Extract the (X, Y) coordinate from the center of the cell holding the provided text.  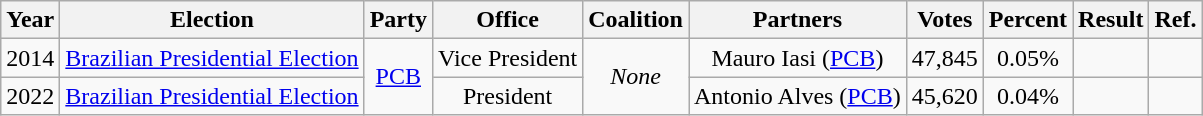
Result (1111, 20)
Party (398, 20)
2022 (30, 96)
Percent (1028, 20)
Vice President (507, 58)
President (507, 96)
Partners (797, 20)
Year (30, 20)
Votes (944, 20)
45,620 (944, 96)
Election (212, 20)
0.05% (1028, 58)
Antonio Alves (PCB) (797, 96)
None (636, 77)
47,845 (944, 58)
Ref. (1176, 20)
Mauro Iasi (PCB) (797, 58)
2014 (30, 58)
Coalition (636, 20)
Office (507, 20)
PCB (398, 77)
0.04% (1028, 96)
